Scan for the cell matching the given text and deliver its (x, y) coordinate at center. 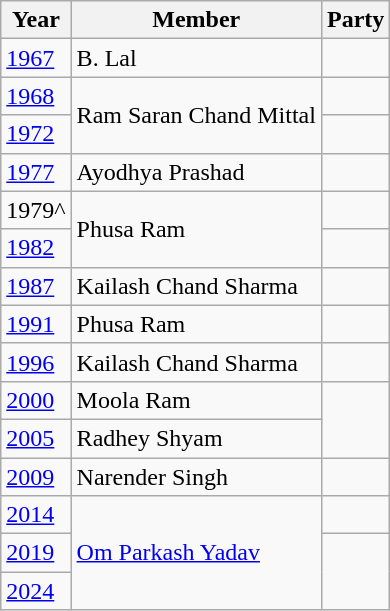
2019 (36, 553)
1967 (36, 58)
2000 (36, 400)
Narender Singh (196, 477)
1991 (36, 324)
Ram Saran Chand Mittal (196, 115)
1979^ (36, 210)
1996 (36, 362)
Moola Ram (196, 400)
2009 (36, 477)
1977 (36, 172)
Om Parkash Yadav (196, 553)
1982 (36, 248)
Ayodhya Prashad (196, 172)
Year (36, 20)
Member (196, 20)
1968 (36, 96)
2014 (36, 515)
Party (355, 20)
2024 (36, 591)
1987 (36, 286)
B. Lal (196, 58)
Radhey Shyam (196, 438)
2005 (36, 438)
1972 (36, 134)
